Scan for the cell matching the given text and deliver its [X, Y] coordinate at center. 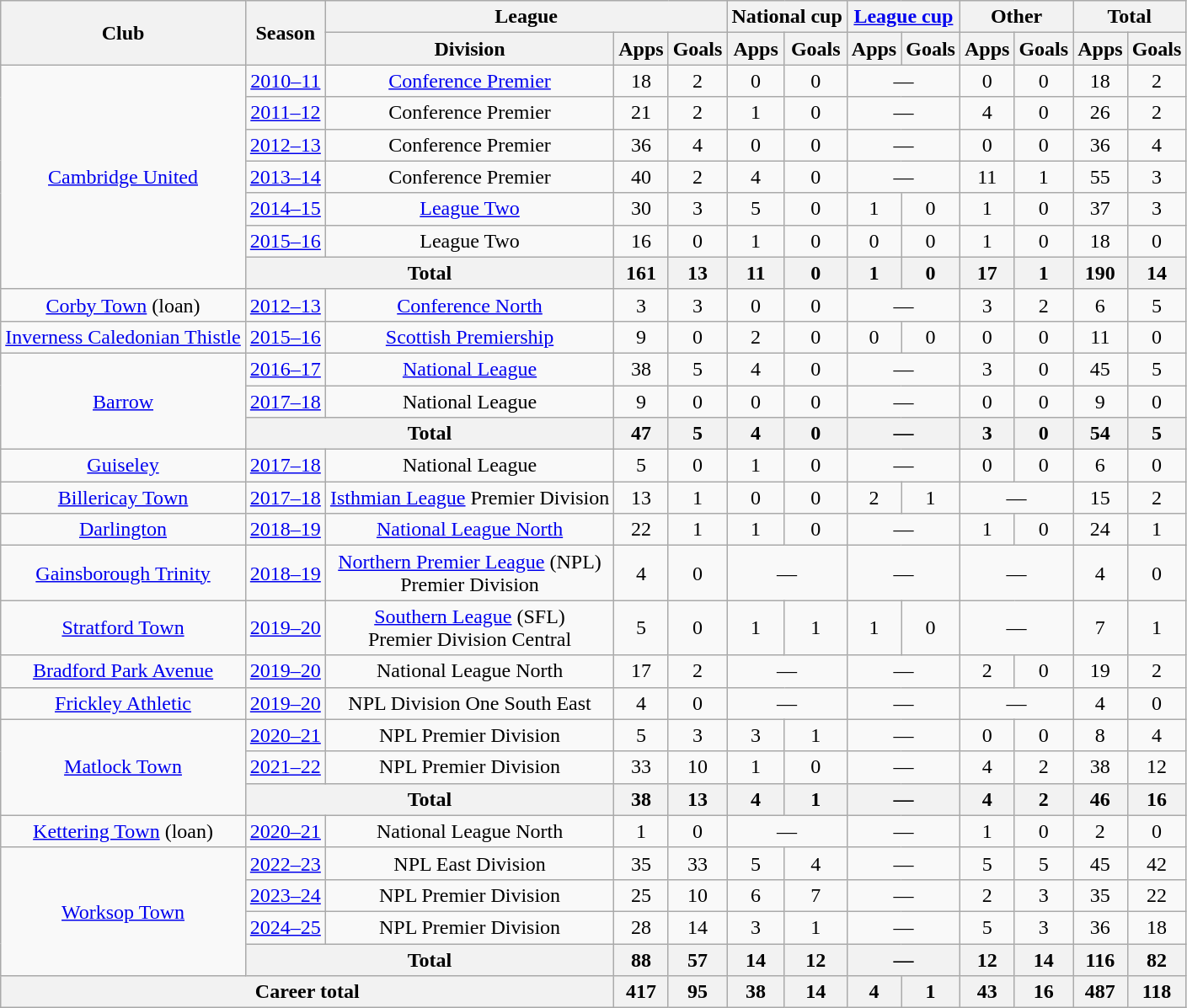
2014–15 [285, 209]
Northern Premier League (NPL)Premier Division [469, 573]
47 [641, 434]
8 [1100, 735]
118 [1157, 992]
National cup [787, 17]
2016–17 [285, 369]
Inverness Caledonian Thistle [123, 337]
Stratford Town [123, 628]
Worksop Town [123, 911]
40 [641, 177]
Kettering Town (loan) [123, 831]
2021–22 [285, 767]
Isthmian League Premier Division [469, 498]
2023–24 [285, 895]
Corby Town (loan) [123, 305]
25 [641, 895]
Season [285, 33]
43 [986, 992]
2013–14 [285, 177]
54 [1100, 434]
30 [641, 209]
Gainsborough Trinity [123, 573]
Barrow [123, 401]
82 [1157, 959]
Bradford Park Avenue [123, 671]
161 [641, 273]
19 [1100, 671]
88 [641, 959]
Club [123, 33]
46 [1100, 799]
24 [1100, 530]
League cup [903, 17]
Matlock Town [123, 767]
417 [641, 992]
Billericay Town [123, 498]
57 [698, 959]
2011–12 [285, 113]
15 [1100, 498]
Guiseley [123, 466]
Other [1016, 17]
Division [469, 49]
190 [1100, 273]
28 [641, 927]
League [526, 17]
NPL East Division [469, 863]
21 [641, 113]
Frickley Athletic [123, 703]
55 [1100, 177]
487 [1100, 992]
2022–23 [285, 863]
42 [1157, 863]
NPL Division One South East [469, 703]
Darlington [123, 530]
2024–25 [285, 927]
Cambridge United [123, 177]
Scottish Premiership [469, 337]
26 [1100, 113]
116 [1100, 959]
Career total [307, 992]
Southern League (SFL)Premier Division Central [469, 628]
Conference North [469, 305]
95 [698, 992]
37 [1100, 209]
2010–11 [285, 81]
